Locate the cell with the specified text and output its [X, Y] center coordinate. 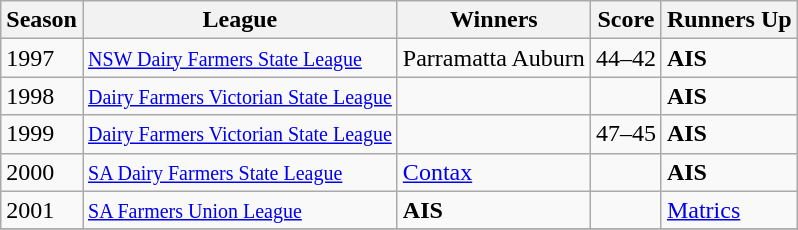
SA Farmers Union League [240, 210]
League [240, 20]
47–45 [626, 134]
Contax [494, 172]
1998 [42, 96]
NSW Dairy Farmers State League [240, 58]
Score [626, 20]
Matrics [729, 210]
Parramatta Auburn [494, 58]
2001 [42, 210]
44–42 [626, 58]
Winners [494, 20]
2000 [42, 172]
Season [42, 20]
Runners Up [729, 20]
1997 [42, 58]
1999 [42, 134]
SA Dairy Farmers State League [240, 172]
